Scan for the cell matching the given text and deliver its (x, y) coordinate at center. 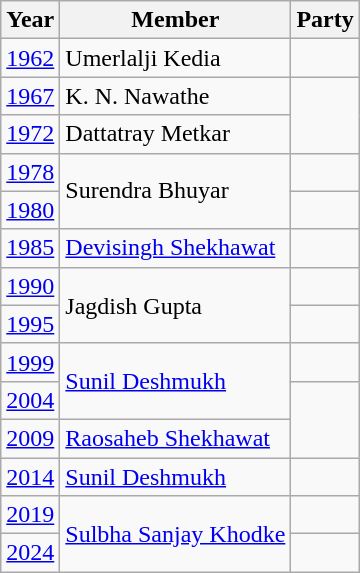
1990 (30, 286)
Devisingh Shekhawat (176, 248)
Party (325, 20)
1972 (30, 134)
K. N. Nawathe (176, 96)
1978 (30, 172)
1999 (30, 362)
Member (176, 20)
Year (30, 20)
1995 (30, 324)
1962 (30, 58)
2014 (30, 477)
Sulbha Sanjay Khodke (176, 534)
2009 (30, 438)
2004 (30, 400)
Raosaheb Shekhawat (176, 438)
Surendra Bhuyar (176, 191)
1980 (30, 210)
2024 (30, 553)
1985 (30, 248)
Umerlalji Kedia (176, 58)
2019 (30, 515)
Jagdish Gupta (176, 305)
1967 (30, 96)
Dattatray Metkar (176, 134)
